Capture the cell that displays the provided text and extract its [X, Y] central coordinate. 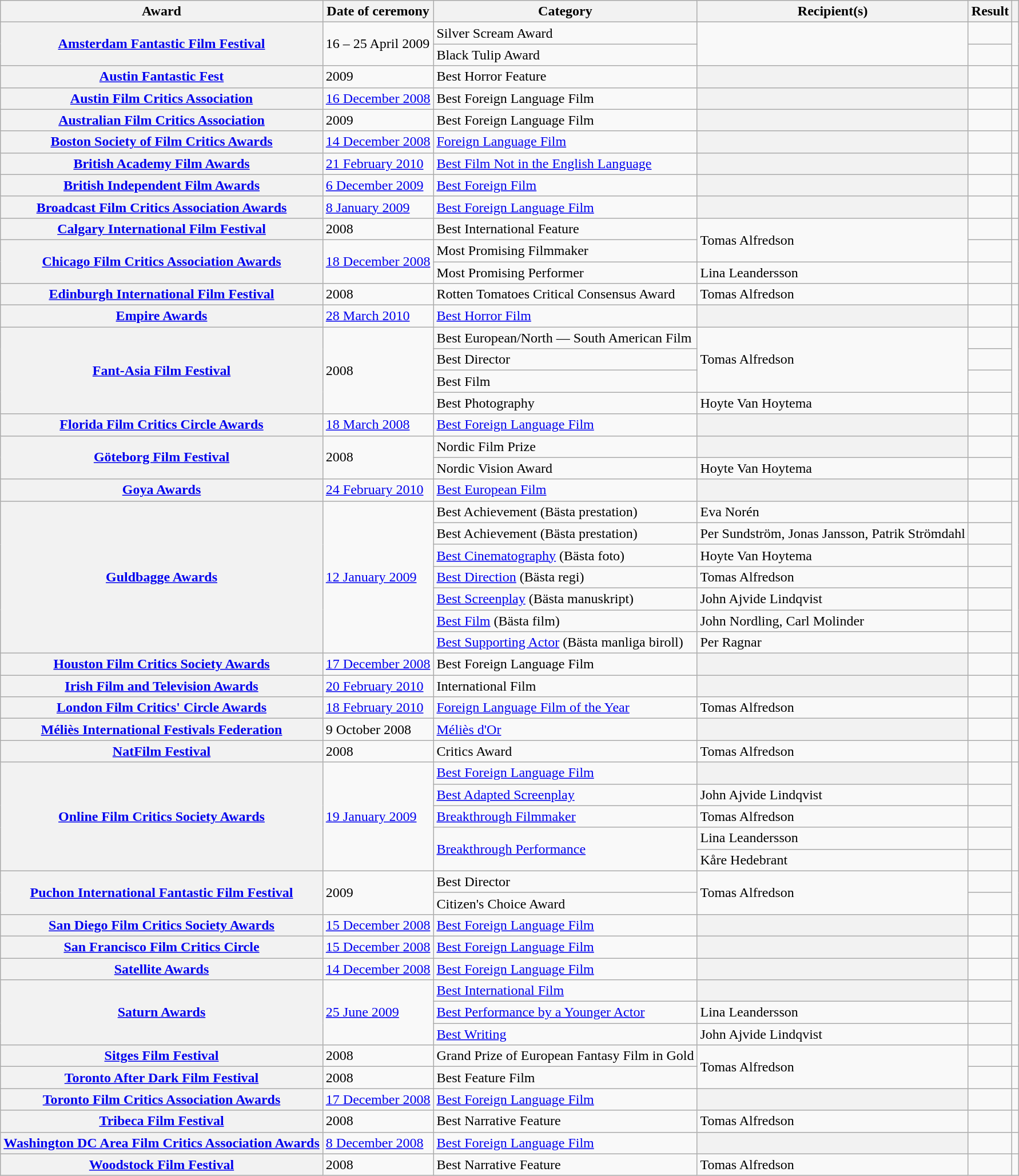
Méliès International Festivals Federation [162, 729]
21 February 2010 [378, 164]
16 December 2008 [378, 98]
Guldbagge Awards [162, 577]
Per Ragnar [833, 643]
25 June 2009 [378, 1012]
International Film [565, 686]
Broadcast Film Critics Association Awards [162, 207]
Black Tulip Award [565, 55]
8 January 2009 [378, 207]
Austin Fantastic Fest [162, 77]
Nordic Vision Award [565, 468]
Breakthrough Filmmaker [565, 816]
Empire Awards [162, 316]
British Academy Film Awards [162, 164]
Best Performance by a Younger Actor [565, 1012]
Nordic Film Prize [565, 447]
Best Direction (Bästa regi) [565, 577]
NatFilm Festival [162, 751]
San Francisco Film Critics Circle [162, 947]
9 October 2008 [378, 729]
28 March 2010 [378, 316]
British Independent Film Awards [162, 185]
Most Promising Filmmaker [565, 250]
Best International Feature [565, 229]
Best Film Not in the English Language [565, 164]
Best Film (Bästa film) [565, 620]
Best Horror Film [565, 316]
Puchon International Fantastic Film Festival [162, 892]
Result [990, 11]
Houston Film Critics Society Awards [162, 664]
Best Writing [565, 1034]
Irish Film and Television Awards [162, 686]
20 February 2010 [378, 686]
Citizen's Choice Award [565, 903]
Most Promising Performer [565, 273]
Award [162, 11]
San Diego Film Critics Society Awards [162, 925]
Best Adapted Screenplay [565, 795]
Toronto Film Critics Association Awards [162, 1099]
Australian Film Critics Association [162, 120]
Eva Norén [833, 512]
Date of ceremony [378, 11]
Best Horror Feature [565, 77]
Best Photography [565, 403]
London Film Critics' Circle Awards [162, 708]
Calgary International Film Festival [162, 229]
Goya Awards [162, 490]
Sitges Film Festival [162, 1056]
Edinburgh International Film Festival [162, 294]
Recipient(s) [833, 11]
Best Supporting Actor (Bästa manliga biroll) [565, 643]
Boston Society of Film Critics Awards [162, 142]
Category [565, 11]
Foreign Language Film of the Year [565, 708]
Best Screenplay (Bästa manuskript) [565, 599]
John Nordling, Carl Molinder [833, 620]
6 December 2009 [378, 185]
Fant-Asia Film Festival [162, 370]
Best Film [565, 381]
Foreign Language Film [565, 142]
12 January 2009 [378, 577]
Per Sundström, Jonas Jansson, Patrik Strömdahl [833, 533]
Woodstock Film Festival [162, 1165]
8 December 2008 [378, 1143]
Austin Film Critics Association [162, 98]
Amsterdam Fantastic Film Festival [162, 44]
Critics Award [565, 751]
16 – 25 April 2009 [378, 44]
Best Feature Film [565, 1078]
Saturn Awards [162, 1012]
Best European Film [565, 490]
Tribeca Film Festival [162, 1121]
Best European/North — South American Film [565, 338]
18 March 2008 [378, 425]
Florida Film Critics Circle Awards [162, 425]
Satellite Awards [162, 969]
Göteborg Film Festival [162, 457]
Silver Scream Award [565, 33]
18 February 2010 [378, 708]
Online Film Critics Society Awards [162, 816]
Best Cinematography (Bästa foto) [565, 555]
Rotten Tomatoes Critical Consensus Award [565, 294]
Breakthrough Performance [565, 849]
Chicago Film Critics Association Awards [162, 261]
18 December 2008 [378, 261]
Méliès d'Or [565, 729]
Best International Film [565, 991]
19 January 2009 [378, 816]
Kåre Hedebrant [833, 860]
Best Foreign Film [565, 185]
Washington DC Area Film Critics Association Awards [162, 1143]
Grand Prize of European Fantasy Film in Gold [565, 1056]
Toronto After Dark Film Festival [162, 1078]
24 February 2010 [378, 490]
